Detect which cell encompasses the target text, then output its (x, y) center coordinate. 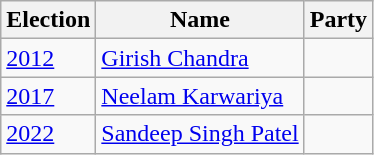
Girish Chandra (200, 58)
Party (338, 20)
Neelam Karwariya (200, 96)
2022 (48, 134)
Sandeep Singh Patel (200, 134)
Election (48, 20)
2017 (48, 96)
2012 (48, 58)
Name (200, 20)
